Find where the given text appears and provide that cell's center as [x, y] coordinate. 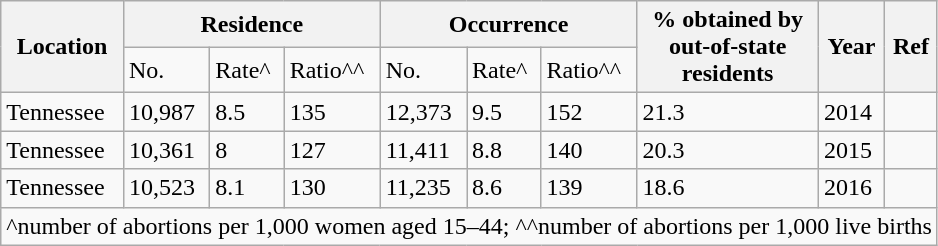
2015 [851, 150]
140 [589, 150]
139 [589, 188]
Occurrence [508, 24]
20.3 [728, 150]
8.6 [504, 188]
135 [332, 112]
Year [851, 47]
9.5 [504, 112]
8 [247, 150]
10,523 [166, 188]
21.3 [728, 112]
11,235 [423, 188]
12,373 [423, 112]
Location [62, 47]
8.5 [247, 112]
8.1 [247, 188]
18.6 [728, 188]
10,361 [166, 150]
^number of abortions per 1,000 women aged 15–44; ^^number of abortions per 1,000 live births [470, 226]
% obtained byout-of-stateresidents [728, 47]
2016 [851, 188]
Residence [252, 24]
Ref [912, 47]
11,411 [423, 150]
2014 [851, 112]
8.8 [504, 150]
152 [589, 112]
130 [332, 188]
127 [332, 150]
10,987 [166, 112]
